Search for the cell housing the specified text and yield its (X, Y) center coordinate. 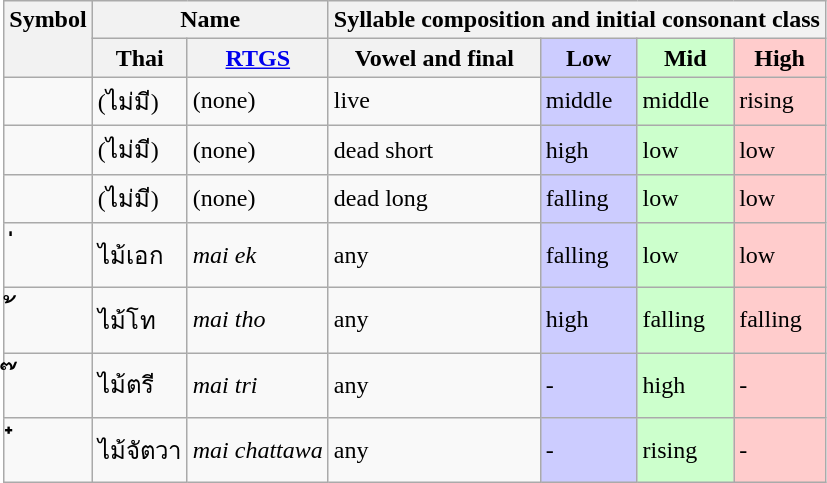
ไม้โท (140, 320)
ไม้ตรี (140, 386)
mai ek (258, 256)
่ (48, 256)
๋ (48, 450)
Symbol (48, 39)
Thai (140, 58)
ไม้จัตวา (140, 450)
dead short (434, 150)
้ (48, 320)
Mid (686, 58)
Name (210, 20)
dead long (434, 198)
RTGS (258, 58)
mai tri (258, 386)
ไม้เอก (140, 256)
Vowel and final (434, 58)
live (434, 102)
mai chattawa (258, 450)
High (780, 58)
Low (588, 58)
๊ (48, 386)
Syllable composition and initial consonant class (576, 20)
mai tho (258, 320)
